Return the (X, Y) coordinate for the center point of the cell that contains the specified text.  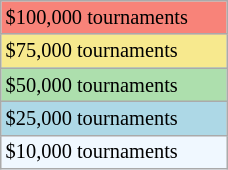
$50,000 tournaments (114, 85)
$75,000 tournaments (114, 51)
$10,000 tournaments (114, 152)
$100,000 tournaments (114, 17)
$25,000 tournaments (114, 118)
